From the cell containing the given text, extract its center point as (x, y) coordinate. 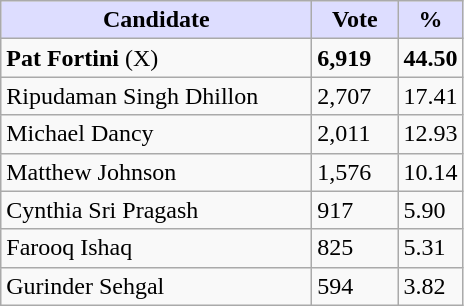
Ripudaman Singh Dhillon (156, 96)
Cynthia Sri Pragash (156, 210)
Matthew Johnson (156, 172)
594 (355, 286)
5.90 (430, 210)
1,576 (355, 172)
3.82 (430, 286)
2,707 (355, 96)
10.14 (430, 172)
2,011 (355, 134)
6,919 (355, 58)
12.93 (430, 134)
17.41 (430, 96)
825 (355, 248)
44.50 (430, 58)
Gurinder Sehgal (156, 286)
5.31 (430, 248)
917 (355, 210)
Michael Dancy (156, 134)
Farooq Ishaq (156, 248)
% (430, 20)
Candidate (156, 20)
Vote (355, 20)
Pat Fortini (X) (156, 58)
